Find where the given text appears and provide that cell's center as [x, y] coordinate. 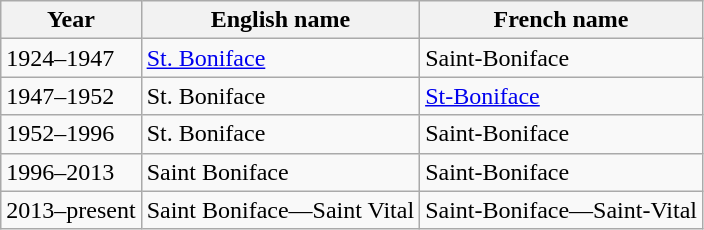
Saint Boniface [280, 172]
English name [280, 20]
1947–1952 [71, 96]
1952–1996 [71, 134]
French name [562, 20]
1996–2013 [71, 172]
2013–present [71, 210]
Saint-Boniface—Saint-Vital [562, 210]
St-Boniface [562, 96]
Saint Boniface—Saint Vital [280, 210]
1924–1947 [71, 58]
Year [71, 20]
